Search for the cell housing the specified text and yield its (X, Y) center coordinate. 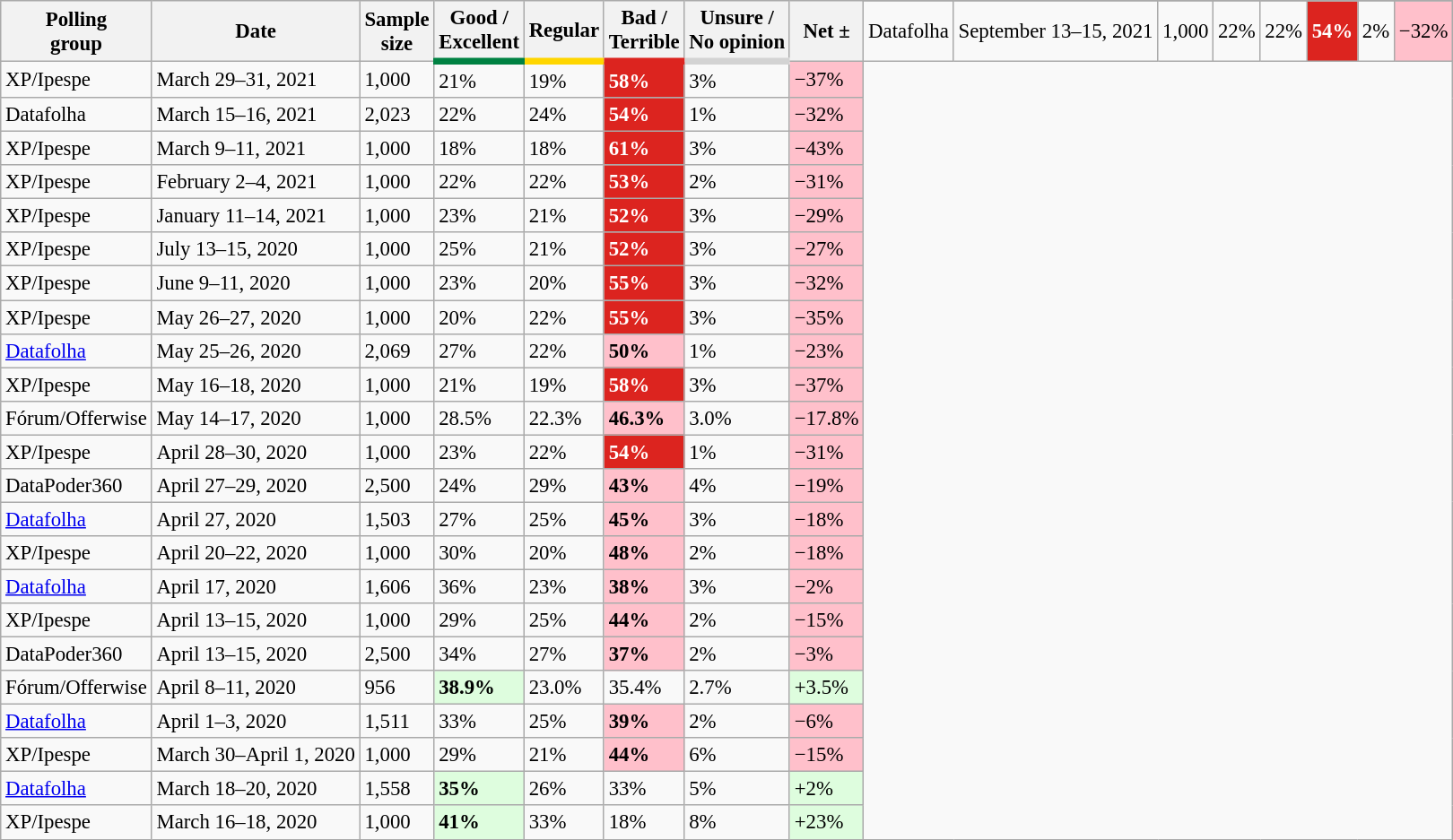
April 27–29, 2020 (256, 486)
30% (479, 553)
+2% (826, 789)
1,606 (396, 586)
−17.8% (826, 418)
3.0% (737, 418)
January 11–14, 2021 (256, 216)
March 30–April 1, 2020 (256, 755)
36% (479, 586)
April 28–30, 2020 (256, 452)
35% (479, 789)
−3% (826, 654)
34% (479, 654)
35.4% (644, 688)
38.9% (479, 688)
July 13–15, 2020 (256, 250)
8% (737, 823)
−29% (826, 216)
May 26–27, 2020 (256, 317)
2.7% (737, 688)
Good / Excellent (479, 31)
956 (396, 688)
Bad / Terrible (644, 31)
Pollinggroup (76, 31)
Samplesize (396, 31)
61% (644, 149)
1,503 (396, 519)
April 27, 2020 (256, 519)
May 14–17, 2020 (256, 418)
March 16–18, 2020 (256, 823)
March 18–20, 2020 (256, 789)
−6% (826, 722)
28.5% (479, 418)
March 15–16, 2021 (256, 115)
1,511 (396, 722)
March 29–31, 2021 (256, 81)
41% (479, 823)
Date (256, 31)
September 13–15, 2021 (1056, 31)
April 1–3, 2020 (256, 722)
2,069 (396, 351)
6% (737, 755)
1,558 (396, 789)
April 8–11, 2020 (256, 688)
5% (737, 789)
February 2–4, 2021 (256, 182)
−2% (826, 586)
April 17, 2020 (256, 586)
46.3% (644, 418)
4% (737, 486)
Regular (563, 31)
45% (644, 519)
23.0% (563, 688)
+23% (826, 823)
June 9–11, 2020 (256, 283)
−43% (826, 149)
48% (644, 553)
−27% (826, 250)
Net ± (826, 31)
50% (644, 351)
43% (644, 486)
26% (563, 789)
−35% (826, 317)
22.3% (563, 418)
April 20–22, 2020 (256, 553)
March 9–11, 2021 (256, 149)
39% (644, 722)
+3.5% (826, 688)
2,023 (396, 115)
May 25–26, 2020 (256, 351)
−19% (826, 486)
Unsure / No opinion (737, 31)
38% (644, 586)
53% (644, 182)
May 16–18, 2020 (256, 385)
−23% (826, 351)
37% (644, 654)
